Extract the [x, y] coordinate from the center of the cell holding the provided text.  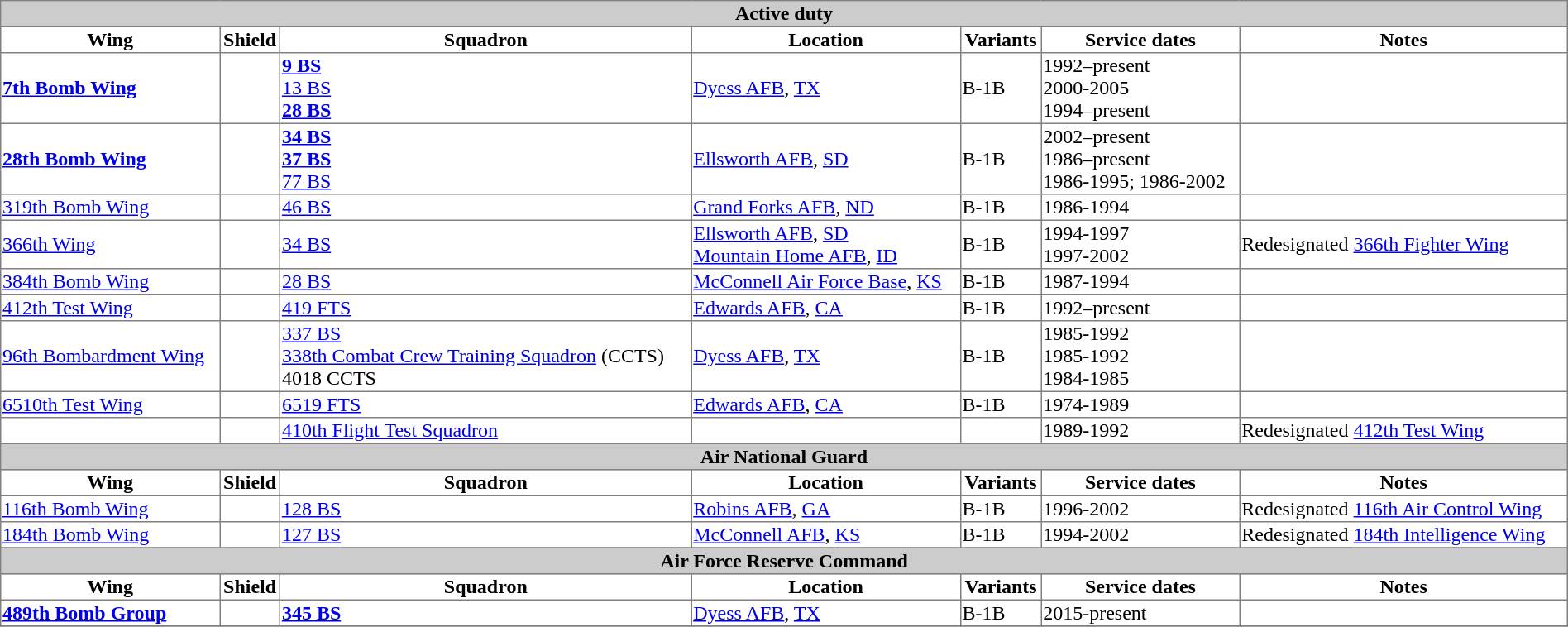
96th Bombardment Wing [111, 357]
34 BS [486, 244]
Redesignated 366th Fighter Wing [1403, 244]
28 BS [486, 282]
Ellsworth AFB, SD [825, 159]
366th Wing [111, 244]
1994-1997 1997-2002 [1140, 244]
1974-1989 [1140, 404]
Robins AFB, GA [825, 509]
28th Bomb Wing [111, 159]
337 BS338th Combat Crew Training Squadron (CCTS)4018 CCTS [486, 357]
Active duty [784, 14]
1994-2002 [1140, 535]
1989-1992 [1140, 431]
6519 FTS [486, 404]
1985-1992 1985-1992 1984-1985 [1140, 357]
319th Bomb Wing [111, 208]
Ellsworth AFB, SDMountain Home AFB, ID [825, 244]
Redesignated 412th Test Wing [1403, 431]
1992–present [1140, 308]
345 BS [486, 613]
McConnell Air Force Base, KS [825, 282]
1992–present 2000-2005 1994–present [1140, 89]
489th Bomb Group [111, 613]
Air Force Reserve Command [784, 561]
Redesignated 184th Intelligence Wing [1403, 535]
412th Test Wing [111, 308]
9 BS13 BS28 BS [486, 89]
7th Bomb Wing [111, 89]
McConnell AFB, KS [825, 535]
1996-2002 [1140, 509]
127 BS [486, 535]
34 BS37 BS77 BS [486, 159]
Grand Forks AFB, ND [825, 208]
410th Flight Test Squadron [486, 431]
116th Bomb Wing [111, 509]
46 BS [486, 208]
128 BS [486, 509]
Redesignated 116th Air Control Wing [1403, 509]
1987-1994 [1140, 282]
Air National Guard [784, 457]
2015-present [1140, 613]
384th Bomb Wing [111, 282]
419 FTS [486, 308]
1986-1994 [1140, 208]
6510th Test Wing [111, 404]
2002–present1986–present1986-1995; 1986-2002 [1140, 159]
184th Bomb Wing [111, 535]
